Pinpoint the cell where the given text exists, returning its [X, Y] midpoint coordinate. 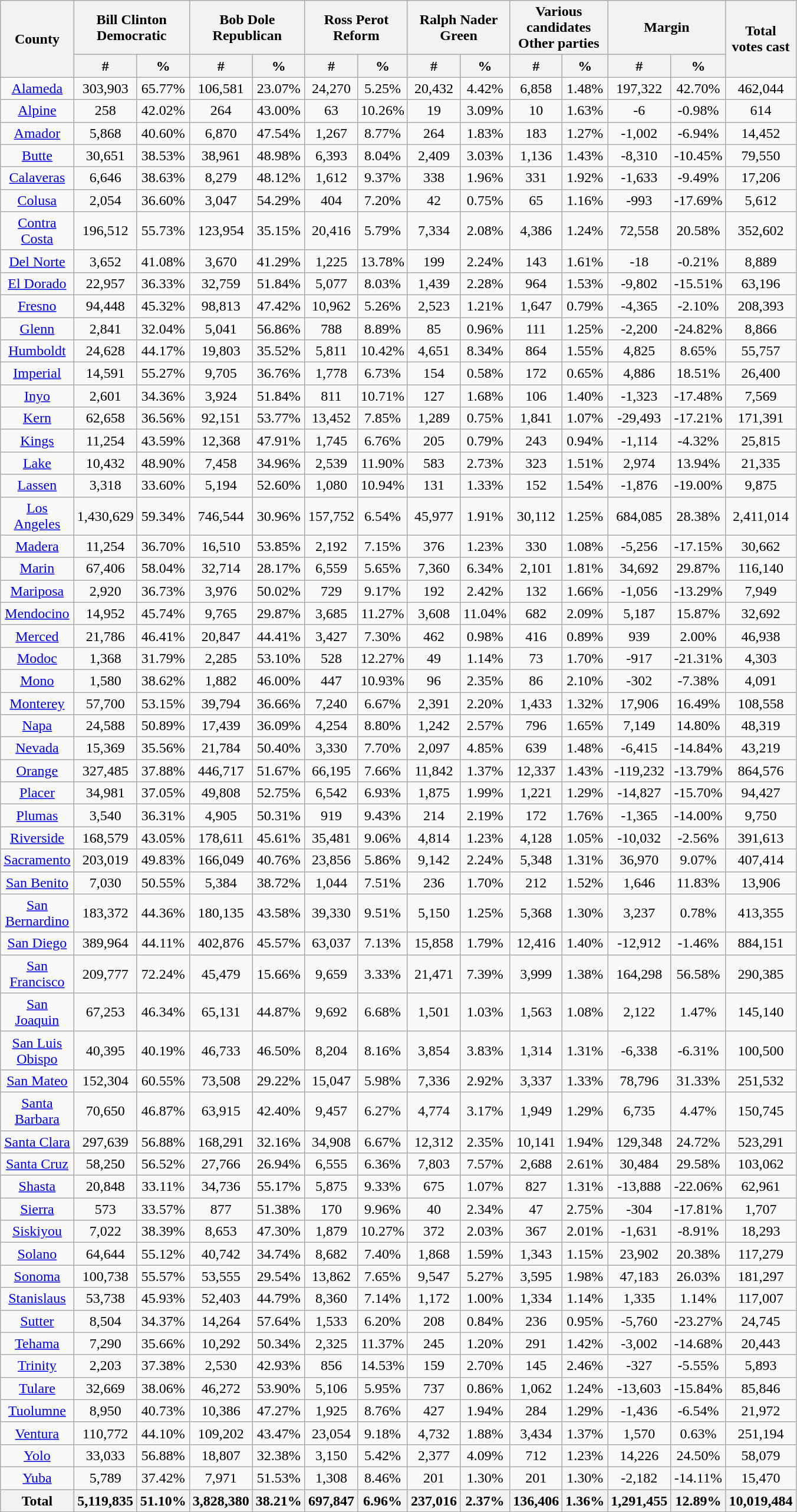
42.40% [278, 1111]
212 [536, 883]
12,312 [434, 1141]
788 [331, 328]
17,439 [220, 726]
5,868 [105, 133]
39,794 [220, 703]
13,452 [331, 418]
8.03% [382, 283]
47.54% [278, 133]
389,964 [105, 943]
53.10% [278, 658]
Colusa [37, 200]
44.79% [278, 1299]
6,555 [331, 1164]
10,386 [220, 1411]
1,580 [105, 681]
-993 [639, 200]
528 [331, 658]
10,019,484 [760, 1501]
4,303 [760, 658]
583 [434, 463]
697,847 [331, 1501]
827 [536, 1187]
7,360 [434, 569]
2,539 [331, 463]
1.38% [585, 973]
372 [434, 1232]
2.20% [485, 703]
1,242 [434, 726]
0.63% [698, 1433]
16,510 [220, 546]
1,225 [331, 261]
2.46% [585, 1366]
129,348 [639, 1141]
9,547 [434, 1276]
-12,912 [639, 943]
251,532 [760, 1081]
10.93% [382, 681]
43.59% [163, 441]
-2.10% [698, 306]
7,240 [331, 703]
9,692 [331, 1012]
2,325 [331, 1343]
7.85% [382, 418]
152 [536, 486]
14,591 [105, 374]
60.55% [163, 1081]
41.08% [163, 261]
682 [536, 613]
36.70% [163, 546]
2,391 [434, 703]
3.17% [485, 1111]
7.66% [382, 771]
-4.32% [698, 441]
1.92% [585, 178]
2,377 [434, 1455]
1,879 [331, 1232]
40.19% [163, 1050]
7.15% [382, 546]
30,662 [760, 546]
40.76% [278, 860]
132 [536, 591]
352,602 [760, 231]
413,355 [760, 913]
33.11% [163, 1187]
523,291 [760, 1141]
2,411,014 [760, 516]
39,330 [331, 913]
376 [434, 546]
-8.91% [698, 1232]
1.54% [585, 486]
50.34% [278, 1343]
-1,876 [639, 486]
7.13% [382, 943]
11.83% [698, 883]
-2,200 [639, 328]
5,384 [220, 883]
159 [434, 1366]
Kings [37, 441]
5,368 [536, 913]
42.93% [278, 1366]
1.32% [585, 703]
24,628 [105, 351]
-14.00% [698, 816]
8,682 [331, 1254]
23.07% [278, 88]
9.96% [382, 1209]
8.80% [382, 726]
29.58% [698, 1164]
52.60% [278, 486]
6,542 [331, 793]
6.20% [382, 1321]
-6 [639, 111]
404 [331, 200]
10,432 [105, 463]
20.58% [698, 231]
1,221 [536, 793]
1,612 [331, 178]
3,854 [434, 1050]
168,579 [105, 838]
6,735 [639, 1111]
8,504 [105, 1321]
110,772 [105, 1433]
46.50% [278, 1050]
0.94% [585, 441]
10.42% [382, 351]
38.63% [163, 178]
45,479 [220, 973]
5,187 [639, 613]
45,977 [434, 516]
Tehama [37, 1343]
Tuolumne [37, 1411]
San Joaquin [37, 1012]
10.94% [382, 486]
Plumas [37, 816]
53.85% [278, 546]
11.90% [382, 463]
Margin [667, 28]
-29,493 [639, 418]
164,298 [639, 973]
10.27% [382, 1232]
8.34% [485, 351]
47,183 [639, 1276]
Bob DoleRepublican [247, 28]
14.80% [698, 726]
36.56% [163, 418]
183 [536, 133]
Sierra [37, 1209]
1.76% [585, 816]
63,196 [760, 283]
5.98% [382, 1081]
1.96% [485, 178]
4,814 [434, 838]
136,406 [536, 1501]
9,659 [331, 973]
1,289 [434, 418]
-1,436 [639, 1411]
1,308 [331, 1478]
1.36% [585, 1501]
67,253 [105, 1012]
55.12% [163, 1254]
7.51% [382, 883]
46.00% [278, 681]
3,427 [331, 636]
62,658 [105, 418]
30,651 [105, 156]
58.04% [163, 569]
258 [105, 111]
8.46% [382, 1478]
-9,802 [639, 283]
22,957 [105, 283]
4,886 [639, 374]
1,343 [536, 1254]
47.91% [278, 441]
7,022 [105, 1232]
53.15% [163, 703]
1,335 [639, 1299]
50.89% [163, 726]
290,385 [760, 973]
2.03% [485, 1232]
4.47% [698, 1111]
131 [434, 486]
98,813 [220, 306]
5,789 [105, 1478]
145,140 [760, 1012]
44.10% [163, 1433]
Total votes cast [760, 39]
45.74% [163, 613]
6.73% [382, 374]
36.09% [278, 726]
7,336 [434, 1081]
3,828,380 [220, 1501]
2.01% [585, 1232]
5,893 [760, 1366]
32.38% [278, 1455]
-1,114 [639, 441]
12,416 [536, 943]
811 [331, 396]
684,085 [639, 516]
0.95% [585, 1321]
26.94% [278, 1164]
73 [536, 658]
3.83% [485, 1050]
79,550 [760, 156]
-13.29% [698, 591]
1,368 [105, 658]
44.17% [163, 351]
9.17% [382, 591]
23,902 [639, 1254]
1.05% [585, 838]
3,150 [331, 1455]
53.77% [278, 418]
-17.21% [698, 418]
6.76% [382, 441]
-2,182 [639, 1478]
-13,603 [639, 1388]
7.70% [382, 748]
-917 [639, 658]
7,290 [105, 1343]
Glenn [37, 328]
5.86% [382, 860]
Sacramento [37, 860]
5.42% [382, 1455]
1.51% [585, 463]
4.42% [485, 88]
67,406 [105, 569]
1,563 [536, 1012]
6.27% [382, 1111]
1,080 [331, 486]
31.33% [698, 1081]
245 [434, 1343]
5.65% [382, 569]
5.79% [382, 231]
32,759 [220, 283]
3,595 [536, 1276]
31.79% [163, 658]
62,961 [760, 1187]
5,041 [220, 328]
40,395 [105, 1050]
1,172 [434, 1299]
297,639 [105, 1141]
9,142 [434, 860]
-119,232 [639, 771]
San Diego [37, 943]
145 [536, 1366]
15.87% [698, 613]
Inyo [37, 396]
3,540 [105, 816]
2,920 [105, 591]
2,122 [639, 1012]
38,961 [220, 156]
796 [536, 726]
47 [536, 1209]
614 [760, 111]
127 [434, 396]
4.85% [485, 748]
1,433 [536, 703]
49,808 [220, 793]
Various candidatesOther parties [559, 28]
1,925 [331, 1411]
8,653 [220, 1232]
-5,256 [639, 546]
-17.69% [698, 200]
1.81% [585, 569]
Nevada [37, 748]
2,688 [536, 1164]
18.51% [698, 374]
-7.38% [698, 681]
1.00% [485, 1299]
4,732 [434, 1433]
58,250 [105, 1164]
367 [536, 1232]
Modoc [37, 658]
639 [536, 748]
Santa Clara [37, 1141]
2.42% [485, 591]
8.77% [382, 133]
-14.11% [698, 1478]
2.09% [585, 613]
20.38% [698, 1254]
47.27% [278, 1411]
1.15% [585, 1254]
46,272 [220, 1388]
-5,760 [639, 1321]
10,141 [536, 1141]
152,304 [105, 1081]
1.91% [485, 516]
46,938 [760, 636]
45.32% [163, 306]
-17.15% [698, 546]
1.65% [585, 726]
-15.70% [698, 793]
3,999 [536, 973]
94,427 [760, 793]
48.12% [278, 178]
Yolo [37, 1455]
14.53% [382, 1366]
1,882 [220, 681]
10.26% [382, 111]
2,523 [434, 306]
111 [536, 328]
-9.49% [698, 178]
2.19% [485, 816]
46.87% [163, 1111]
Butte [37, 156]
183,372 [105, 913]
35.15% [278, 231]
12.89% [698, 1501]
33,033 [105, 1455]
13.94% [698, 463]
40.60% [163, 133]
11,842 [434, 771]
50.40% [278, 748]
42.02% [163, 111]
1,570 [639, 1433]
2.92% [485, 1081]
56.52% [163, 1164]
6.34% [485, 569]
24,270 [331, 88]
1.55% [585, 351]
-327 [639, 1366]
1.53% [585, 283]
197,322 [639, 88]
San Mateo [37, 1081]
338 [434, 178]
28.17% [278, 569]
7.14% [382, 1299]
36.33% [163, 283]
59.34% [163, 516]
7.39% [485, 973]
Siskiyou [37, 1232]
13,906 [760, 883]
5,106 [331, 1388]
25,815 [760, 441]
-6,415 [639, 748]
2.73% [485, 463]
192 [434, 591]
20,416 [331, 231]
21,471 [434, 973]
-10,032 [639, 838]
3,237 [639, 913]
9.06% [382, 838]
117,007 [760, 1299]
106 [536, 396]
196,512 [105, 231]
2,285 [220, 658]
-17.81% [698, 1209]
6,858 [536, 88]
15,369 [105, 748]
44.11% [163, 943]
573 [105, 1209]
5,875 [331, 1187]
-1,631 [639, 1232]
Orange [37, 771]
7,334 [434, 231]
San Bernardino [37, 913]
-22.06% [698, 1187]
21,335 [760, 463]
72.24% [163, 973]
Mariposa [37, 591]
19,803 [220, 351]
4,825 [639, 351]
1,646 [639, 883]
7,149 [639, 726]
2,409 [434, 156]
23,856 [331, 860]
94,448 [105, 306]
37.38% [163, 1366]
78,796 [639, 1081]
1.88% [485, 1433]
45.93% [163, 1299]
964 [536, 283]
1,501 [434, 1012]
8.89% [382, 328]
33.60% [163, 486]
4.09% [485, 1455]
884,151 [760, 943]
Sonoma [37, 1276]
-21.31% [698, 658]
1.83% [485, 133]
1,267 [331, 133]
2,601 [105, 396]
2.61% [585, 1164]
1,044 [331, 883]
10,962 [331, 306]
-302 [639, 681]
Stanislaus [37, 1299]
53,738 [105, 1299]
11.04% [485, 613]
251,194 [760, 1433]
11.37% [382, 1343]
2,530 [220, 1366]
23,054 [331, 1433]
0.84% [485, 1321]
38.39% [163, 1232]
43.00% [278, 111]
-1,323 [639, 396]
53,555 [220, 1276]
50.31% [278, 816]
42.70% [698, 88]
4,774 [434, 1111]
117,279 [760, 1254]
1.52% [585, 883]
34,908 [331, 1141]
3,924 [220, 396]
Imperial [37, 374]
330 [536, 546]
4,386 [536, 231]
Santa Cruz [37, 1164]
106,581 [220, 88]
7.40% [382, 1254]
85,846 [760, 1388]
46.41% [163, 636]
3.33% [382, 973]
43.05% [163, 838]
92,151 [220, 418]
San Francisco [37, 973]
51.53% [278, 1478]
2,841 [105, 328]
407,414 [760, 860]
38.72% [278, 883]
1.68% [485, 396]
3,976 [220, 591]
33.57% [163, 1209]
Santa Barbara [37, 1111]
-6.31% [698, 1050]
8.04% [382, 156]
55.27% [163, 374]
5,194 [220, 486]
0.65% [585, 374]
Merced [37, 636]
109,202 [220, 1433]
8.16% [382, 1050]
737 [434, 1388]
0.96% [485, 328]
-15.51% [698, 283]
864 [536, 351]
57.64% [278, 1321]
6,559 [331, 569]
Solano [37, 1254]
203,019 [105, 860]
10.71% [382, 396]
168,291 [220, 1141]
-1,633 [639, 178]
8.65% [698, 351]
2,203 [105, 1366]
18,807 [220, 1455]
8,889 [760, 261]
55.73% [163, 231]
14,226 [639, 1455]
51.67% [278, 771]
43.47% [278, 1433]
208,393 [760, 306]
209,777 [105, 973]
-4,365 [639, 306]
10,292 [220, 1343]
35.56% [163, 748]
52.75% [278, 793]
15,470 [760, 1478]
4,651 [434, 351]
5,119,835 [105, 1501]
50.55% [163, 883]
100,738 [105, 1276]
2.28% [485, 283]
1.20% [485, 1343]
12,337 [536, 771]
-13.79% [698, 771]
327,485 [105, 771]
6.93% [382, 793]
36.66% [278, 703]
2,097 [434, 748]
4,905 [220, 816]
5.27% [485, 1276]
Bill ClintonDemocratic [131, 28]
36.76% [278, 374]
6.96% [382, 1501]
Amador [37, 133]
20,847 [220, 636]
Napa [37, 726]
-14.68% [698, 1343]
2.34% [485, 1209]
8,360 [331, 1299]
13.78% [382, 261]
30,484 [639, 1164]
Mendocino [37, 613]
54.29% [278, 200]
Kern [37, 418]
47.42% [278, 306]
5.26% [382, 306]
2,101 [536, 569]
2.75% [585, 1209]
103,062 [760, 1164]
Monterey [37, 703]
9,765 [220, 613]
243 [536, 441]
42 [434, 200]
12.27% [382, 658]
34.36% [163, 396]
1,949 [536, 1111]
26.03% [698, 1276]
0.78% [698, 913]
5,150 [434, 913]
9,875 [760, 486]
2.00% [698, 636]
Los Angeles [37, 516]
143 [536, 261]
37.05% [163, 793]
Placer [37, 793]
-8,310 [639, 156]
284 [536, 1411]
11.27% [382, 613]
72,558 [639, 231]
864,576 [760, 771]
100,500 [760, 1050]
180,135 [220, 913]
4,254 [331, 726]
38.21% [278, 1501]
21,786 [105, 636]
37.42% [163, 1478]
108,558 [760, 703]
San Luis Obispo [37, 1050]
1,430,629 [105, 516]
7,803 [434, 1164]
2.70% [485, 1366]
10 [536, 111]
14,452 [760, 133]
Ross PerotReform [356, 28]
856 [331, 1366]
1.61% [585, 261]
1.16% [585, 200]
939 [639, 636]
1,291,455 [639, 1501]
3,330 [331, 748]
50.02% [278, 591]
San Benito [37, 883]
4,091 [760, 681]
0.86% [485, 1388]
1.63% [585, 111]
-14.84% [698, 748]
32,669 [105, 1388]
36.73% [163, 591]
7.65% [382, 1276]
3.09% [485, 111]
6.54% [382, 516]
1,745 [331, 441]
-0.21% [698, 261]
36,970 [639, 860]
41.29% [278, 261]
-1,002 [639, 133]
34,692 [639, 569]
48.90% [163, 463]
1,314 [536, 1050]
14,264 [220, 1321]
-18 [639, 261]
447 [331, 681]
5,811 [331, 351]
5,348 [536, 860]
171,391 [760, 418]
2.10% [585, 681]
8,866 [760, 328]
Sutter [37, 1321]
40 [434, 1209]
63 [331, 111]
-17.48% [698, 396]
17,906 [639, 703]
63,037 [331, 943]
Madera [37, 546]
6,646 [105, 178]
Calaveras [37, 178]
El Dorado [37, 283]
0.58% [485, 374]
36.60% [163, 200]
55.57% [163, 1276]
30,112 [536, 516]
35.52% [278, 351]
1,062 [536, 1388]
66,195 [331, 771]
1.79% [485, 943]
-5.55% [698, 1366]
-10.45% [698, 156]
-15.84% [698, 1388]
3,608 [434, 613]
48.98% [278, 156]
56.86% [278, 328]
3,047 [220, 200]
Lake [37, 463]
9.18% [382, 1433]
7.30% [382, 636]
1.99% [485, 793]
3,685 [331, 613]
1,334 [536, 1299]
Tulare [37, 1388]
51.10% [163, 1501]
58,079 [760, 1455]
8,950 [105, 1411]
38.53% [163, 156]
9.51% [382, 913]
36.31% [163, 816]
1.27% [585, 133]
6.36% [382, 1164]
Contra Costa [37, 231]
38.62% [163, 681]
1.03% [485, 1012]
34,736 [220, 1187]
Total [37, 1501]
7.20% [382, 200]
21,972 [760, 1411]
45.61% [278, 838]
Alameda [37, 88]
214 [434, 816]
24,588 [105, 726]
65.77% [163, 88]
746,544 [220, 516]
427 [434, 1411]
237,016 [434, 1501]
Riverside [37, 838]
1,875 [434, 793]
29.22% [278, 1081]
7,971 [220, 1478]
166,049 [220, 860]
15.66% [278, 973]
30.96% [278, 516]
462,044 [760, 88]
1,778 [331, 374]
1,439 [434, 283]
16.49% [698, 703]
416 [536, 636]
-13,888 [639, 1187]
157,752 [331, 516]
Mono [37, 681]
-3,002 [639, 1343]
178,611 [220, 838]
1,868 [434, 1254]
-6.94% [698, 133]
7,030 [105, 883]
1.42% [585, 1343]
5.25% [382, 88]
Del Norte [37, 261]
181,297 [760, 1276]
43.58% [278, 913]
County [37, 39]
26,400 [760, 374]
53.90% [278, 1388]
1,136 [536, 156]
15,858 [434, 943]
116,140 [760, 569]
40,742 [220, 1254]
8.76% [382, 1411]
Fresno [37, 306]
9.43% [382, 816]
48,319 [760, 726]
20,443 [760, 1343]
38.06% [163, 1388]
291 [536, 1343]
Humboldt [37, 351]
170 [331, 1209]
18,293 [760, 1232]
323 [536, 463]
2.57% [485, 726]
63,915 [220, 1111]
8,279 [220, 178]
13,862 [331, 1276]
-304 [639, 1209]
877 [220, 1209]
3,434 [536, 1433]
919 [331, 816]
303,903 [105, 88]
3,337 [536, 1081]
675 [434, 1187]
19 [434, 111]
-23.27% [698, 1321]
205 [434, 441]
15,047 [331, 1081]
1,647 [536, 306]
Alpine [37, 111]
9,750 [760, 816]
47.30% [278, 1232]
64,644 [105, 1254]
32,692 [760, 613]
6,393 [331, 156]
65 [536, 200]
32.16% [278, 1141]
2.08% [485, 231]
2,054 [105, 200]
85 [434, 328]
391,613 [760, 838]
9.07% [698, 860]
0.89% [585, 636]
123,954 [220, 231]
96 [434, 681]
7.57% [485, 1164]
712 [536, 1455]
2,192 [331, 546]
0.98% [485, 636]
-2.56% [698, 838]
65,131 [220, 1012]
46.34% [163, 1012]
Lassen [37, 486]
446,717 [220, 771]
27,766 [220, 1164]
55.17% [278, 1187]
199 [434, 261]
6,870 [220, 133]
462 [434, 636]
1.21% [485, 306]
57,700 [105, 703]
Ventura [37, 1433]
9,457 [331, 1111]
17,206 [760, 178]
24,745 [760, 1321]
-0.98% [698, 111]
Yuba [37, 1478]
44.36% [163, 913]
-19.00% [698, 486]
402,876 [220, 943]
150,745 [760, 1111]
44.87% [278, 1012]
9.33% [382, 1187]
1.59% [485, 1254]
-1,365 [639, 816]
8,204 [331, 1050]
35.66% [163, 1343]
9.37% [382, 178]
86 [536, 681]
Marin [37, 569]
7,949 [760, 591]
45.57% [278, 943]
1.98% [585, 1276]
34.37% [163, 1321]
21,784 [220, 748]
9,705 [220, 374]
34,981 [105, 793]
44.41% [278, 636]
46,733 [220, 1050]
4,128 [536, 838]
5,612 [760, 200]
6.68% [382, 1012]
24.72% [698, 1141]
56.58% [698, 973]
49.83% [163, 860]
20,432 [434, 88]
29.54% [278, 1276]
14,952 [105, 613]
-1,056 [639, 591]
32,714 [220, 569]
1.47% [698, 1012]
70,650 [105, 1111]
32.04% [163, 328]
34.74% [278, 1254]
51.38% [278, 1209]
1,533 [331, 1321]
1.66% [585, 591]
3,670 [220, 261]
7,458 [220, 463]
Trinity [37, 1366]
-6,338 [639, 1050]
2,974 [639, 463]
-6.54% [698, 1411]
1,707 [760, 1209]
208 [434, 1321]
35,481 [331, 838]
3,652 [105, 261]
40.73% [163, 1411]
-1.46% [698, 943]
43,219 [760, 748]
34.96% [278, 463]
55,757 [760, 351]
49 [434, 658]
5,077 [331, 283]
20,848 [105, 1187]
-14,827 [639, 793]
Ralph NaderGreen [459, 28]
37.88% [163, 771]
-24.82% [698, 328]
73,508 [220, 1081]
28.38% [698, 516]
729 [331, 591]
12,368 [220, 441]
Shasta [37, 1187]
331 [536, 178]
2.37% [485, 1501]
52,403 [220, 1299]
154 [434, 374]
24.50% [698, 1455]
7,569 [760, 396]
3,318 [105, 486]
1,841 [536, 418]
5.95% [382, 1388]
3.03% [485, 156]
